Return the [X, Y] coordinate for the center point of the cell that contains the specified text.  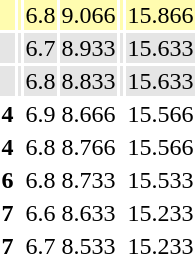
15.533 [160, 180]
6.6 [40, 213]
6.9 [40, 114]
9.066 [88, 15]
8.733 [88, 180]
8.766 [88, 147]
8.633 [88, 213]
15.233 [160, 213]
8.933 [88, 48]
6 [8, 180]
15.866 [160, 15]
8.833 [88, 81]
7 [8, 213]
6.7 [40, 48]
8.666 [88, 114]
